Return (x, y) of the center of cell containing provided text 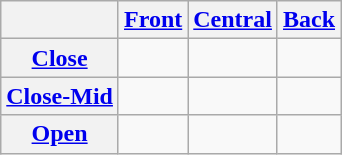
Back (308, 20)
Central (233, 20)
Close-Mid (60, 96)
Open (60, 134)
Close (60, 58)
Front (152, 20)
